Identify which cell holds the provided text, then report its (x, y) central coordinate. 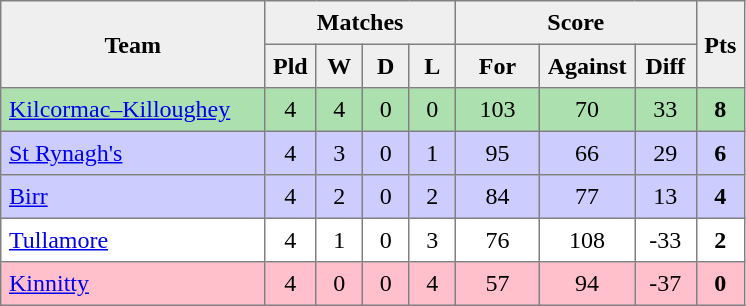
8 (720, 110)
Kinnitty (133, 284)
84 (497, 197)
For (497, 66)
Pts (720, 44)
76 (497, 240)
33 (666, 110)
Tullamore (133, 240)
L (432, 66)
70 (586, 110)
103 (497, 110)
D (385, 66)
Pld (290, 66)
108 (586, 240)
Birr (133, 197)
Diff (666, 66)
Against (586, 66)
29 (666, 153)
Team (133, 44)
57 (497, 284)
-33 (666, 240)
W (339, 66)
77 (586, 197)
94 (586, 284)
Matches (360, 23)
95 (497, 153)
6 (720, 153)
St Rynagh's (133, 153)
13 (666, 197)
Kilcormac–Killoughey (133, 110)
66 (586, 153)
Score (576, 23)
-37 (666, 284)
